Search for the cell housing the specified text and yield its [X, Y] center coordinate. 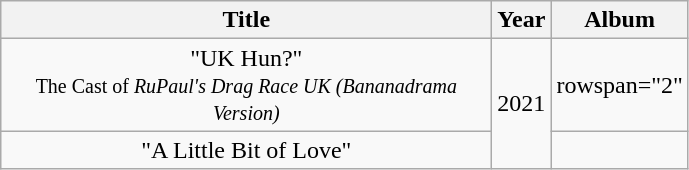
"UK Hun?"The Cast of RuPaul's Drag Race UK (Bananadrama Version) [246, 85]
Album [620, 20]
2021 [522, 104]
Year [522, 20]
rowspan="2" [620, 85]
Title [246, 20]
"A Little Bit of Love" [246, 150]
